Pinpoint the cell where the given text exists, returning its (x, y) midpoint coordinate. 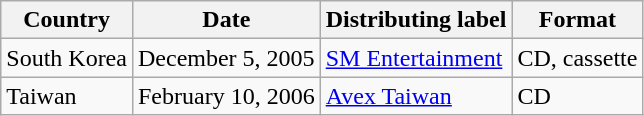
February 10, 2006 (226, 96)
CD (578, 96)
Avex Taiwan (416, 96)
CD, cassette (578, 58)
Date (226, 20)
December 5, 2005 (226, 58)
Country (67, 20)
Distributing label (416, 20)
Taiwan (67, 96)
South Korea (67, 58)
Format (578, 20)
SM Entertainment (416, 58)
